Search for the cell housing the specified text and yield its (x, y) center coordinate. 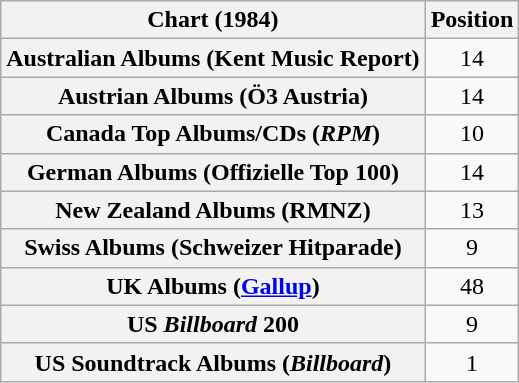
48 (472, 286)
Austrian Albums (Ö3 Austria) (213, 96)
US Billboard 200 (213, 324)
13 (472, 210)
Swiss Albums (Schweizer Hitparade) (213, 248)
US Soundtrack Albums (Billboard) (213, 362)
New Zealand Albums (RMNZ) (213, 210)
German Albums (Offizielle Top 100) (213, 172)
Australian Albums (Kent Music Report) (213, 58)
Position (472, 20)
Canada Top Albums/CDs (RPM) (213, 134)
UK Albums (Gallup) (213, 286)
1 (472, 362)
10 (472, 134)
Chart (1984) (213, 20)
